Provide the (x, y) coordinate of the cell's center where the given text is located.  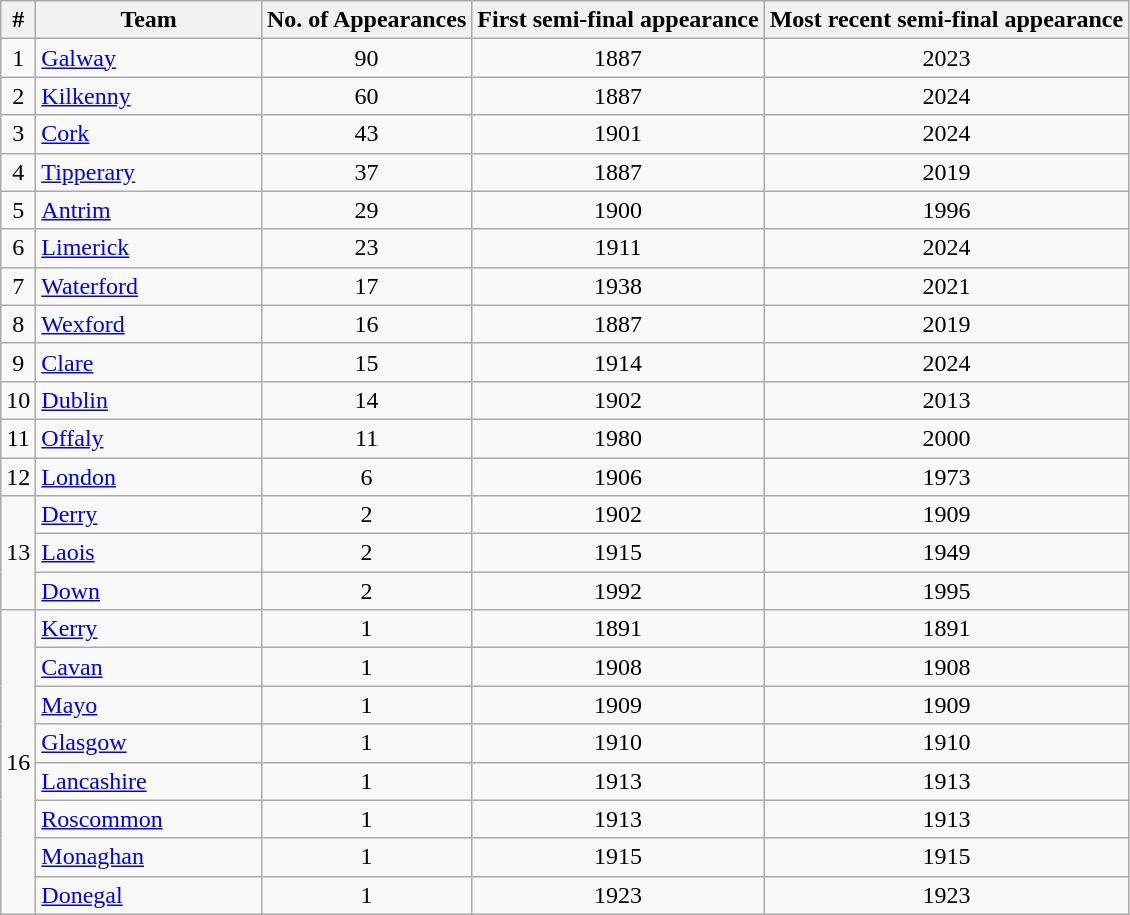
Kilkenny (149, 96)
1914 (618, 362)
9 (18, 362)
2023 (946, 58)
Kerry (149, 629)
2000 (946, 438)
4 (18, 172)
12 (18, 477)
7 (18, 286)
1973 (946, 477)
Offaly (149, 438)
1906 (618, 477)
Team (149, 20)
1980 (618, 438)
60 (366, 96)
17 (366, 286)
1901 (618, 134)
23 (366, 248)
Antrim (149, 210)
Mayo (149, 705)
29 (366, 210)
2013 (946, 400)
First semi-final appearance (618, 20)
1911 (618, 248)
Most recent semi-final appearance (946, 20)
Cork (149, 134)
Cavan (149, 667)
3 (18, 134)
Clare (149, 362)
8 (18, 324)
Waterford (149, 286)
# (18, 20)
Donegal (149, 895)
Wexford (149, 324)
Galway (149, 58)
Roscommon (149, 819)
Lancashire (149, 781)
1996 (946, 210)
1938 (618, 286)
1900 (618, 210)
1992 (618, 591)
Monaghan (149, 857)
13 (18, 553)
Tipperary (149, 172)
Down (149, 591)
Dublin (149, 400)
10 (18, 400)
Derry (149, 515)
14 (366, 400)
No. of Appearances (366, 20)
Laois (149, 553)
Glasgow (149, 743)
15 (366, 362)
37 (366, 172)
43 (366, 134)
1995 (946, 591)
5 (18, 210)
Limerick (149, 248)
1949 (946, 553)
2021 (946, 286)
London (149, 477)
90 (366, 58)
